Locate the cell with the specified text and output its [x, y] center coordinate. 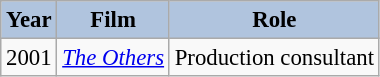
Film [113, 20]
Role [274, 20]
2001 [29, 58]
Year [29, 20]
The Others [113, 58]
Production consultant [274, 58]
